Identify which cell holds the provided text, then report its (x, y) central coordinate. 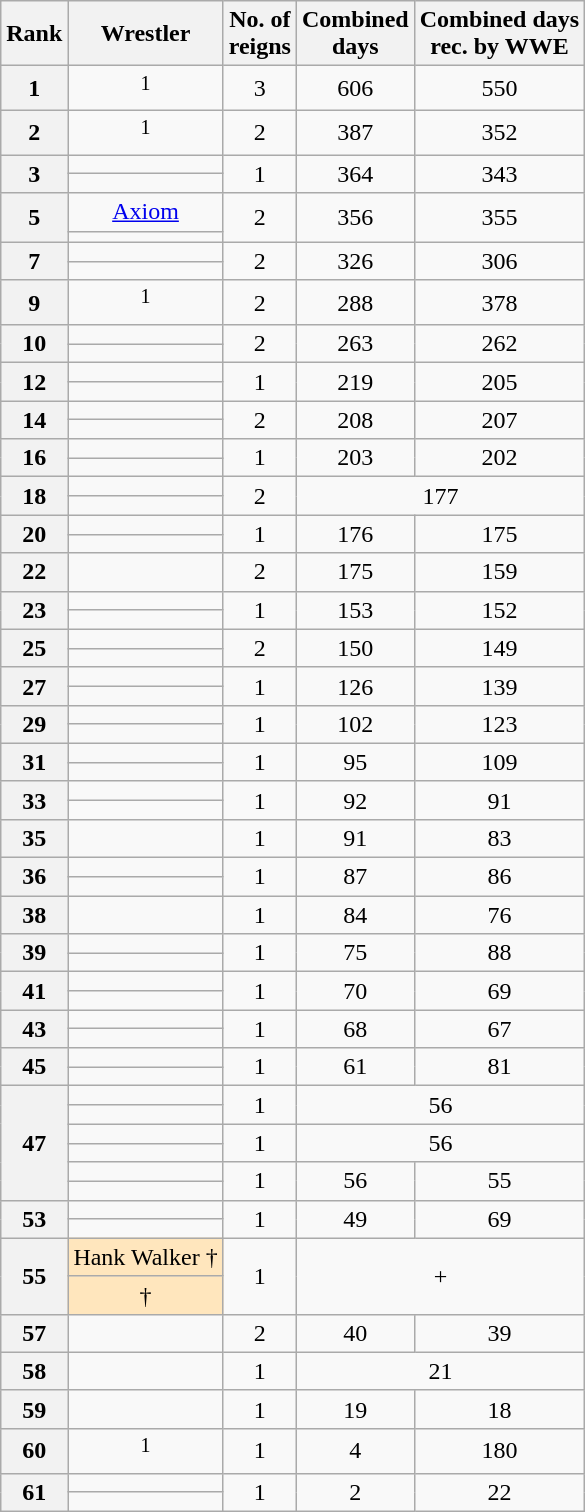
378 (499, 302)
53 (34, 1219)
67 (499, 1029)
306 (499, 261)
87 (355, 877)
387 (355, 132)
262 (499, 344)
95 (355, 762)
288 (355, 302)
152 (499, 610)
123 (499, 724)
109 (499, 762)
180 (499, 1452)
Combined daysrec. by WWE (499, 34)
326 (355, 261)
83 (499, 839)
364 (355, 174)
Axiom (146, 212)
81 (499, 1067)
88 (499, 953)
57 (34, 1333)
41 (34, 991)
Hank Walker † (146, 1257)
No. ofreigns (260, 34)
10 (34, 344)
12 (34, 382)
31 (34, 762)
202 (499, 458)
205 (499, 382)
20 (34, 534)
58 (34, 1371)
49 (355, 1219)
Combineddays (355, 34)
45 (34, 1067)
149 (499, 648)
126 (355, 686)
139 (499, 686)
102 (355, 724)
153 (355, 610)
606 (355, 88)
219 (355, 382)
208 (355, 420)
159 (499, 572)
60 (34, 1452)
47 (34, 1143)
+ (440, 1276)
29 (34, 724)
550 (499, 88)
7 (34, 261)
4 (355, 1452)
203 (355, 458)
25 (34, 648)
355 (499, 218)
263 (355, 344)
86 (499, 877)
356 (355, 218)
177 (440, 496)
75 (355, 953)
27 (34, 686)
176 (355, 534)
343 (499, 174)
352 (499, 132)
† (146, 1295)
38 (34, 915)
19 (355, 1409)
68 (355, 1029)
36 (34, 877)
23 (34, 610)
Rank (34, 34)
59 (34, 1409)
40 (355, 1333)
9 (34, 302)
76 (499, 915)
150 (355, 648)
16 (34, 458)
21 (440, 1371)
Wrestler (146, 34)
33 (34, 800)
14 (34, 420)
207 (499, 420)
43 (34, 1029)
35 (34, 839)
5 (34, 218)
70 (355, 991)
92 (355, 800)
84 (355, 915)
